Locate the cell with the specified text and output its (X, Y) center coordinate. 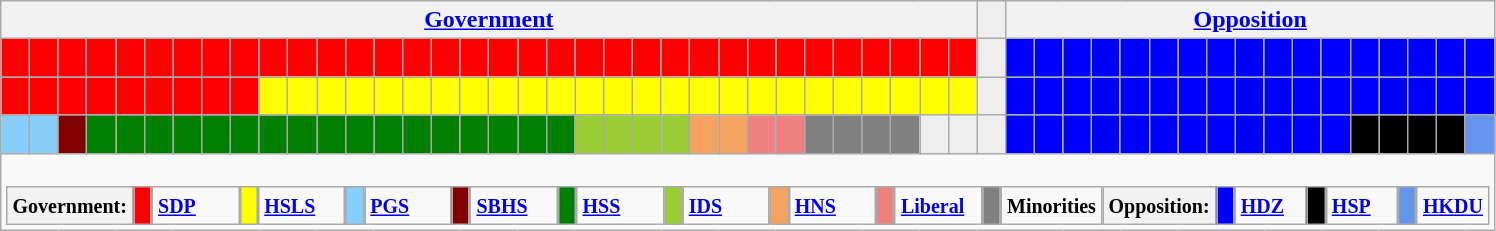
Government (489, 20)
IDS (726, 206)
Liberal (939, 206)
PGS (408, 206)
HSLS (302, 206)
Opposition: (1159, 206)
HSP (1362, 206)
SBHS (514, 206)
Minorities (1052, 206)
SDP (196, 206)
Government: SDP HSLS PGS SBHS HSS IDS HNS Liberal Minorities Opposition: HDZ HSP HKDU (748, 192)
HKDU (1454, 206)
Government: (70, 206)
Opposition (1250, 20)
HDZ (1270, 206)
HNS (833, 206)
HSS (620, 206)
